Find where the given text appears and provide that cell's center as [X, Y] coordinate. 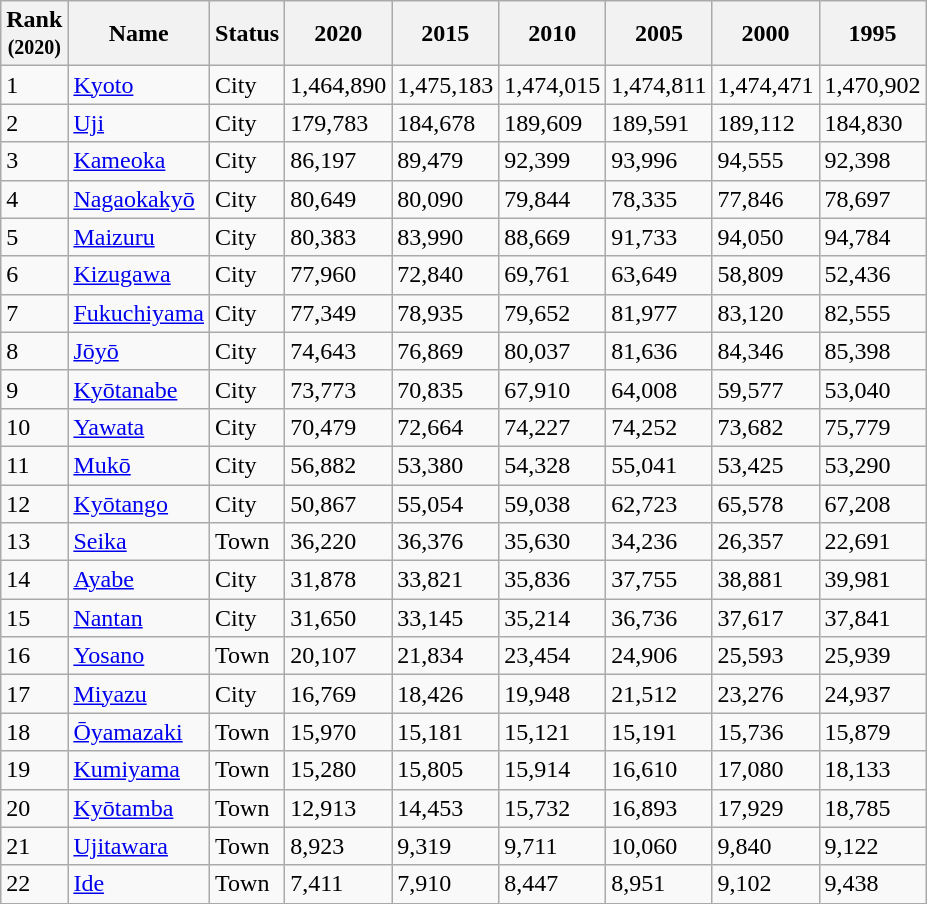
78,697 [872, 199]
5 [34, 237]
19 [34, 770]
1,464,890 [338, 85]
Nagaokakyō [139, 199]
84,346 [766, 351]
16,893 [659, 808]
10 [34, 427]
34,236 [659, 542]
92,398 [872, 161]
80,649 [338, 199]
Kizugawa [139, 275]
23,454 [552, 656]
10,060 [659, 846]
59,577 [766, 389]
15,736 [766, 732]
18,133 [872, 770]
63,649 [659, 275]
Ide [139, 884]
9,319 [446, 846]
9 [34, 389]
2005 [659, 34]
19,948 [552, 694]
35,630 [552, 542]
1,474,471 [766, 85]
23,276 [766, 694]
33,821 [446, 580]
76,869 [446, 351]
9,840 [766, 846]
22,691 [872, 542]
38,881 [766, 580]
91,733 [659, 237]
82,555 [872, 313]
8,447 [552, 884]
Maizuru [139, 237]
14 [34, 580]
53,290 [872, 465]
13 [34, 542]
88,669 [552, 237]
Kyōtamba [139, 808]
7,910 [446, 884]
78,335 [659, 199]
18,785 [872, 808]
Kyōtango [139, 503]
Mukō [139, 465]
89,479 [446, 161]
77,349 [338, 313]
Miyazu [139, 694]
83,990 [446, 237]
94,555 [766, 161]
73,773 [338, 389]
26,357 [766, 542]
37,841 [872, 618]
15,280 [338, 770]
Nantan [139, 618]
18,426 [446, 694]
1,475,183 [446, 85]
Kameoka [139, 161]
Ōyamazaki [139, 732]
2010 [552, 34]
31,650 [338, 618]
64,008 [659, 389]
79,652 [552, 313]
81,977 [659, 313]
55,041 [659, 465]
80,037 [552, 351]
53,040 [872, 389]
16,610 [659, 770]
52,436 [872, 275]
56,882 [338, 465]
72,840 [446, 275]
74,643 [338, 351]
55,054 [446, 503]
36,736 [659, 618]
53,425 [766, 465]
15,914 [552, 770]
85,398 [872, 351]
59,038 [552, 503]
9,438 [872, 884]
Kyōtanabe [139, 389]
79,844 [552, 199]
8,951 [659, 884]
1,470,902 [872, 85]
21 [34, 846]
74,252 [659, 427]
1 [34, 85]
94,784 [872, 237]
2015 [446, 34]
Yosano [139, 656]
35,214 [552, 618]
9,711 [552, 846]
15,121 [552, 732]
54,328 [552, 465]
35,836 [552, 580]
7 [34, 313]
50,867 [338, 503]
8,923 [338, 846]
1,474,811 [659, 85]
18 [34, 732]
31,878 [338, 580]
Status [248, 34]
8 [34, 351]
2000 [766, 34]
94,050 [766, 237]
69,761 [552, 275]
37,755 [659, 580]
22 [34, 884]
72,664 [446, 427]
Ujitawara [139, 846]
77,960 [338, 275]
9,102 [766, 884]
189,591 [659, 123]
Rank(2020) [34, 34]
20 [34, 808]
62,723 [659, 503]
15,181 [446, 732]
15,970 [338, 732]
25,593 [766, 656]
92,399 [552, 161]
Yawata [139, 427]
2020 [338, 34]
24,906 [659, 656]
65,578 [766, 503]
Fukuchiyama [139, 313]
14,453 [446, 808]
17,929 [766, 808]
37,617 [766, 618]
67,208 [872, 503]
36,376 [446, 542]
77,846 [766, 199]
189,609 [552, 123]
Uji [139, 123]
184,830 [872, 123]
Kyoto [139, 85]
189,112 [766, 123]
3 [34, 161]
1995 [872, 34]
11 [34, 465]
67,910 [552, 389]
Jōyō [139, 351]
33,145 [446, 618]
15,879 [872, 732]
81,636 [659, 351]
1,474,015 [552, 85]
15,191 [659, 732]
73,682 [766, 427]
9,122 [872, 846]
179,783 [338, 123]
Name [139, 34]
6 [34, 275]
39,981 [872, 580]
Seika [139, 542]
16 [34, 656]
53,380 [446, 465]
80,383 [338, 237]
70,835 [446, 389]
17,080 [766, 770]
25,939 [872, 656]
15,732 [552, 808]
184,678 [446, 123]
93,996 [659, 161]
2 [34, 123]
4 [34, 199]
Kumiyama [139, 770]
58,809 [766, 275]
12 [34, 503]
75,779 [872, 427]
16,769 [338, 694]
20,107 [338, 656]
78,935 [446, 313]
21,512 [659, 694]
70,479 [338, 427]
36,220 [338, 542]
24,937 [872, 694]
Ayabe [139, 580]
17 [34, 694]
12,913 [338, 808]
7,411 [338, 884]
15,805 [446, 770]
86,197 [338, 161]
83,120 [766, 313]
15 [34, 618]
74,227 [552, 427]
80,090 [446, 199]
21,834 [446, 656]
